Pinpoint the cell where the given text exists, returning its [X, Y] midpoint coordinate. 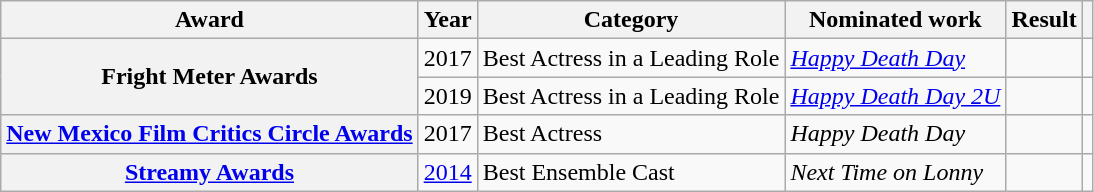
Category [631, 20]
Streamy Awards [210, 172]
Fright Meter Awards [210, 77]
Best Ensemble Cast [631, 172]
Happy Death Day 2U [896, 96]
2014 [448, 172]
Result [1044, 20]
Nominated work [896, 20]
New Mexico Film Critics Circle Awards [210, 134]
Best Actress [631, 134]
Year [448, 20]
2019 [448, 96]
Next Time on Lonny [896, 172]
Award [210, 20]
